Detect which cell encompasses the target text, then output its [X, Y] center coordinate. 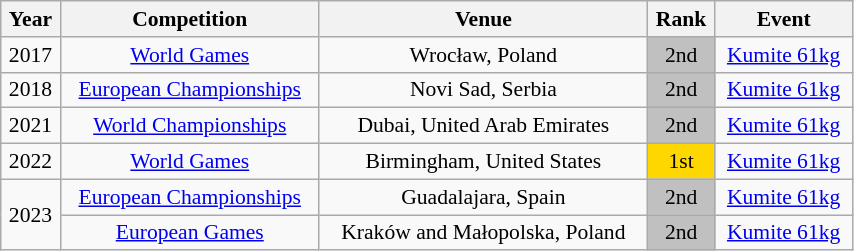
Wrocław, Poland [483, 55]
European Games [190, 233]
Rank [680, 19]
2022 [30, 162]
Event [784, 19]
Guadalajara, Spain [483, 197]
2023 [30, 214]
Venue [483, 19]
1st [680, 162]
Birmingham, United States [483, 162]
Competition [190, 19]
Year [30, 19]
2017 [30, 55]
Dubai, United Arab Emirates [483, 126]
Novi Sad, Serbia [483, 90]
2018 [30, 90]
2021 [30, 126]
Kraków and Małopolska, Poland [483, 233]
World Championships [190, 126]
